Search for the cell housing the specified text and yield its [x, y] center coordinate. 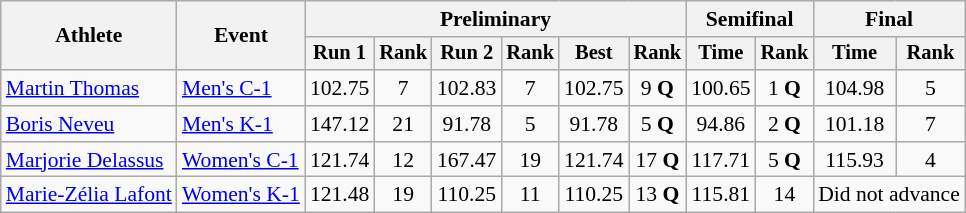
Women's K-1 [241, 195]
Did not advance [889, 195]
Best [594, 54]
13 Q [658, 195]
104.98 [854, 88]
115.93 [854, 160]
167.47 [466, 160]
Women's C-1 [241, 160]
Semifinal [750, 19]
4 [930, 160]
21 [403, 124]
Preliminary [496, 19]
Run 1 [340, 54]
121.48 [340, 195]
100.65 [720, 88]
101.18 [854, 124]
Men's C-1 [241, 88]
12 [403, 160]
1 Q [785, 88]
147.12 [340, 124]
117.71 [720, 160]
Martin Thomas [89, 88]
Run 2 [466, 54]
Men's K-1 [241, 124]
9 Q [658, 88]
Marie-Zélia Lafont [89, 195]
14 [785, 195]
115.81 [720, 195]
94.86 [720, 124]
Boris Neveu [89, 124]
Marjorie Delassus [89, 160]
Athlete [89, 36]
11 [530, 195]
Final [889, 19]
102.83 [466, 88]
17 Q [658, 160]
Event [241, 36]
2 Q [785, 124]
